Provide the (x, y) coordinate of the cell's center where the given text is located.  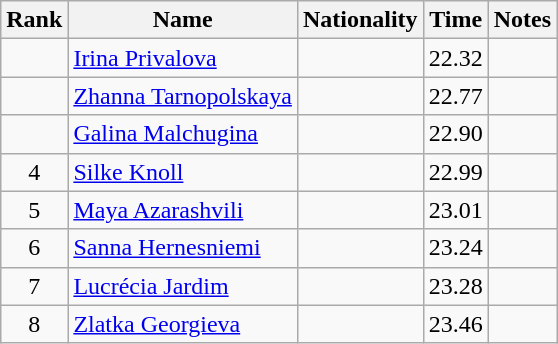
8 (34, 324)
22.77 (456, 96)
4 (34, 172)
22.32 (456, 58)
23.46 (456, 324)
Maya Azarashvili (183, 210)
Time (456, 20)
22.99 (456, 172)
7 (34, 286)
Silke Knoll (183, 172)
23.28 (456, 286)
Zlatka Georgieva (183, 324)
23.01 (456, 210)
Notes (522, 20)
5 (34, 210)
Lucrécia Jardim (183, 286)
Nationality (360, 20)
Irina Privalova (183, 58)
Name (183, 20)
Galina Malchugina (183, 134)
Rank (34, 20)
Sanna Hernesniemi (183, 248)
Zhanna Tarnopolskaya (183, 96)
6 (34, 248)
22.90 (456, 134)
23.24 (456, 248)
